Identify which cell holds the provided text, then report its (X, Y) central coordinate. 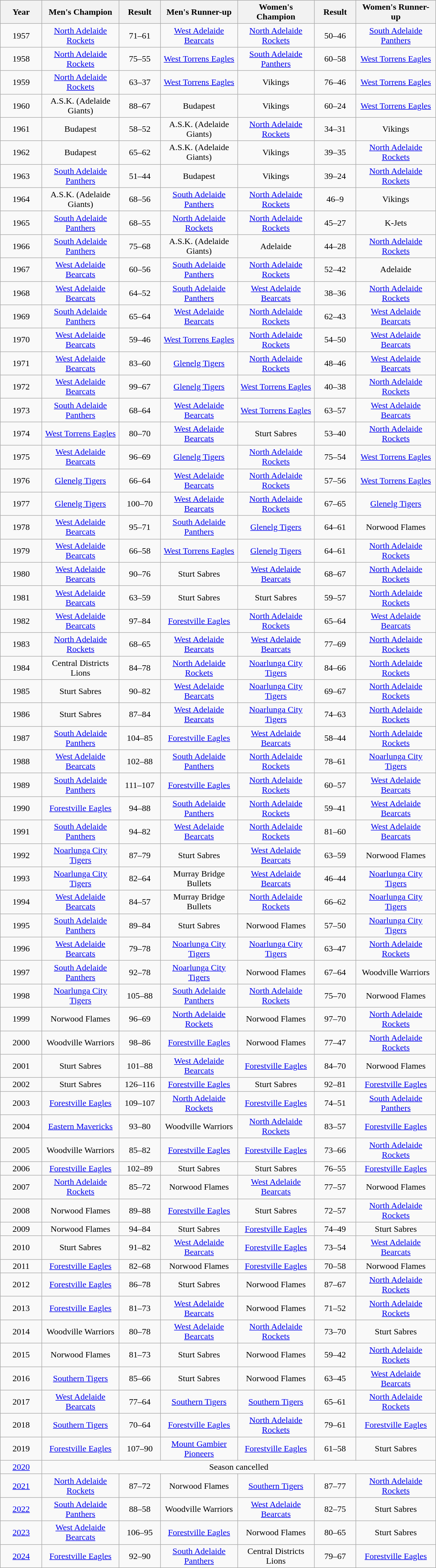
2018 (21, 1425)
1959 (21, 82)
Eastern Mavericks (81, 1127)
40–38 (335, 387)
1996 (21, 949)
46–44 (335, 878)
2023 (21, 1533)
64–52 (140, 293)
63–57 (335, 410)
57–50 (335, 925)
1974 (21, 433)
46–9 (335, 199)
1973 (21, 410)
79–78 (140, 949)
82–68 (140, 1266)
82–64 (140, 878)
60–57 (335, 785)
68–67 (335, 574)
63–37 (140, 82)
84–70 (335, 1066)
71–61 (140, 35)
1997 (21, 972)
91–82 (140, 1248)
1991 (21, 832)
59–57 (335, 598)
59–42 (335, 1355)
1980 (21, 574)
1966 (21, 246)
82–75 (335, 1509)
77–69 (335, 644)
73–66 (335, 1150)
84–66 (335, 667)
2002 (21, 1085)
1967 (21, 269)
63–45 (335, 1378)
66–64 (140, 480)
74–63 (335, 715)
77–57 (335, 1187)
Mount Gambier Pioneers (199, 1448)
59–46 (140, 340)
1970 (21, 340)
87–79 (140, 855)
86–78 (140, 1284)
74–51 (335, 1103)
90–76 (140, 574)
1969 (21, 317)
53–40 (335, 433)
51–44 (140, 176)
65–62 (140, 153)
67–65 (335, 504)
88–67 (140, 106)
1968 (21, 293)
98–86 (140, 1042)
94–88 (140, 808)
75–68 (140, 246)
1975 (21, 457)
34–31 (335, 129)
105–88 (140, 996)
1960 (21, 106)
68–64 (140, 410)
2015 (21, 1355)
1987 (21, 738)
1992 (21, 855)
63–47 (335, 949)
84–57 (140, 902)
68–65 (140, 644)
1984 (21, 667)
72–57 (335, 1210)
109–107 (140, 1103)
73–54 (335, 1248)
65–61 (335, 1402)
1985 (21, 691)
1990 (21, 808)
2001 (21, 1066)
87–84 (140, 715)
2011 (21, 1266)
39–24 (335, 176)
1962 (21, 153)
88–58 (140, 1509)
57–56 (335, 480)
2024 (21, 1556)
106–95 (140, 1533)
60–58 (335, 59)
67–64 (335, 972)
102–88 (140, 762)
54–50 (335, 340)
2006 (21, 1168)
2004 (21, 1127)
50–46 (335, 35)
75–70 (335, 996)
1976 (21, 480)
61–58 (335, 1448)
92–78 (140, 972)
70–64 (140, 1425)
Women's Runner-up (396, 12)
83–57 (335, 1127)
2022 (21, 1509)
1993 (21, 878)
94–82 (140, 832)
2017 (21, 1402)
92–90 (140, 1556)
Season cancelled (239, 1467)
1999 (21, 1019)
71–52 (335, 1308)
1988 (21, 762)
1994 (21, 902)
87–72 (140, 1486)
87–77 (335, 1486)
76–55 (335, 1168)
104–85 (140, 738)
75–54 (335, 457)
111–107 (140, 785)
Men's Runner-up (199, 12)
76–46 (335, 82)
93–80 (140, 1127)
73–70 (335, 1331)
1971 (21, 364)
85–72 (140, 1187)
1965 (21, 222)
44–28 (335, 246)
52–42 (335, 269)
83–60 (140, 364)
1963 (21, 176)
60–56 (140, 269)
58–52 (140, 129)
77–64 (140, 1402)
89–88 (140, 1210)
94–84 (140, 1229)
1972 (21, 387)
1958 (21, 59)
2021 (21, 1486)
1979 (21, 551)
81–60 (335, 832)
48–46 (335, 364)
80–78 (140, 1331)
79–67 (335, 1556)
2012 (21, 1284)
62–43 (335, 317)
2016 (21, 1378)
85–82 (140, 1150)
39–35 (335, 153)
87–67 (335, 1284)
80–65 (335, 1533)
1998 (21, 996)
Women's Champion (276, 12)
75–55 (140, 59)
Year (21, 12)
38–36 (335, 293)
1989 (21, 785)
79–61 (335, 1425)
80–70 (140, 433)
68–55 (140, 222)
102–89 (140, 1168)
1986 (21, 715)
59–41 (335, 808)
2008 (21, 1210)
1982 (21, 621)
99–67 (140, 387)
90–82 (140, 691)
60–24 (335, 106)
92–81 (335, 1085)
69–67 (335, 691)
1961 (21, 129)
45–27 (335, 222)
97–70 (335, 1019)
66–62 (335, 902)
74–49 (335, 1229)
1977 (21, 504)
1981 (21, 598)
1978 (21, 527)
1983 (21, 644)
K-Jets (396, 222)
70–58 (335, 1266)
66–58 (140, 551)
58–44 (335, 738)
95–71 (140, 527)
78–61 (335, 762)
85–66 (140, 1378)
97–84 (140, 621)
68–56 (140, 199)
1957 (21, 35)
107–90 (140, 1448)
2005 (21, 1150)
2007 (21, 1187)
2013 (21, 1308)
2010 (21, 1248)
84–78 (140, 667)
Men's Champion (81, 12)
2000 (21, 1042)
2003 (21, 1103)
2019 (21, 1448)
101–88 (140, 1066)
89–84 (140, 925)
2014 (21, 1331)
100–70 (140, 504)
2020 (21, 1467)
1964 (21, 199)
2009 (21, 1229)
77–47 (335, 1042)
126–116 (140, 1085)
1995 (21, 925)
